Capture the cell that displays the provided text and extract its (x, y) central coordinate. 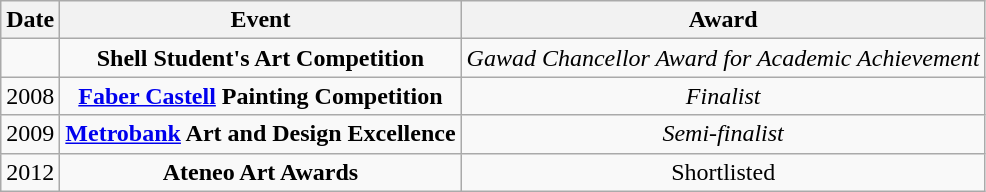
Shortlisted (723, 172)
Metrobank Art and Design Excellence (260, 134)
Gawad Chancellor Award for Academic Achievement (723, 58)
Faber Castell Painting Competition (260, 96)
2008 (30, 96)
Semi-finalist (723, 134)
2012 (30, 172)
2009 (30, 134)
Shell Student's Art Competition (260, 58)
Event (260, 20)
Date (30, 20)
Award (723, 20)
Ateneo Art Awards (260, 172)
Finalist (723, 96)
